Determine the (X, Y) coordinate at the center of the cell enclosing the given text.  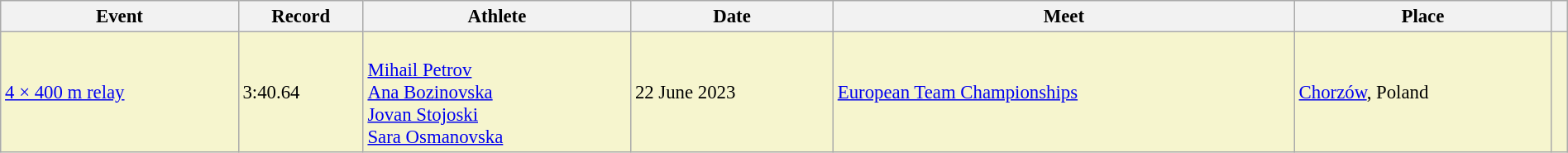
Event (119, 17)
European Team Championships (1064, 93)
3:40.64 (301, 93)
22 June 2023 (733, 93)
Chorzów, Poland (1422, 93)
Date (733, 17)
Meet (1064, 17)
4 × 400 m relay (119, 93)
Athlete (496, 17)
Mihail PetrovAna BozinovskaJovan StojoskiSara Osmanovska (496, 93)
Record (301, 17)
Place (1422, 17)
